Identify which cell holds the provided text, then report its [X, Y] central coordinate. 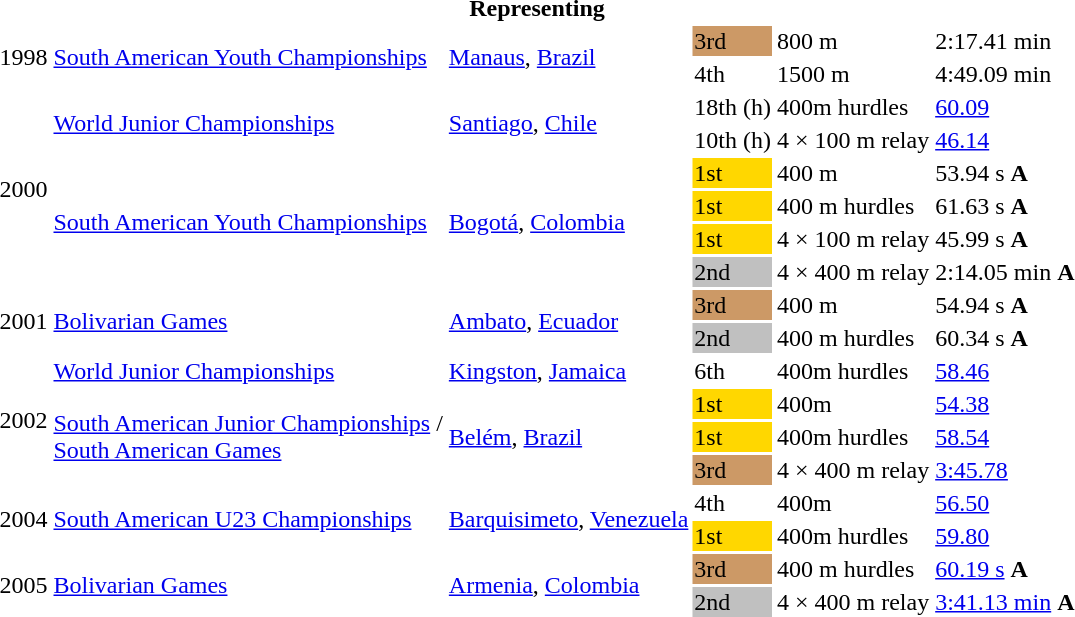
Belém, Brazil [568, 437]
6th [733, 371]
18th (h) [733, 107]
Manaus, Brazil [568, 58]
10th (h) [733, 140]
South American U23 Championships [248, 520]
South American Junior Championships / South American Games [248, 437]
Ambato, Ecuador [568, 322]
Kingston, Jamaica [568, 371]
1500 m [854, 74]
Santiago, Chile [568, 124]
Armenia, Colombia [568, 586]
Barquisimeto, Venezuela [568, 520]
Bogotá, Colombia [568, 222]
800 m [854, 41]
